Return (x, y) of the center of cell containing provided text 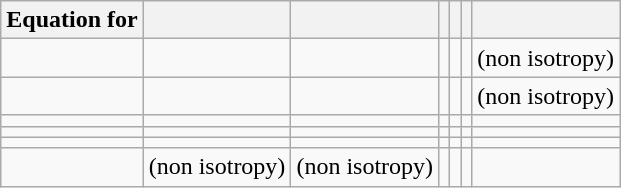
Equation for (72, 20)
